Pinpoint the cell where the given text exists, returning its [x, y] midpoint coordinate. 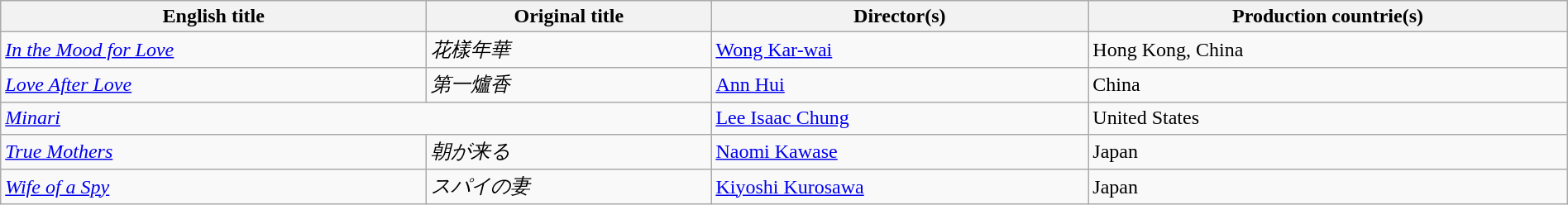
United States [1328, 118]
English title [213, 17]
Kiyoshi Kurosawa [900, 187]
スパイの妻 [569, 187]
Ann Hui [900, 84]
Naomi Kawase [900, 152]
Wife of a Spy [213, 187]
第一爐香 [569, 84]
花樣年華 [569, 50]
Original title [569, 17]
Love After Love [213, 84]
Lee Isaac Chung [900, 118]
Hong Kong, China [1328, 50]
朝が来る [569, 152]
China [1328, 84]
Minari [356, 118]
Wong Kar-wai [900, 50]
Production countrie(s) [1328, 17]
Director(s) [900, 17]
True Mothers [213, 152]
In the Mood for Love [213, 50]
